Return [x, y] of the center of cell containing provided text 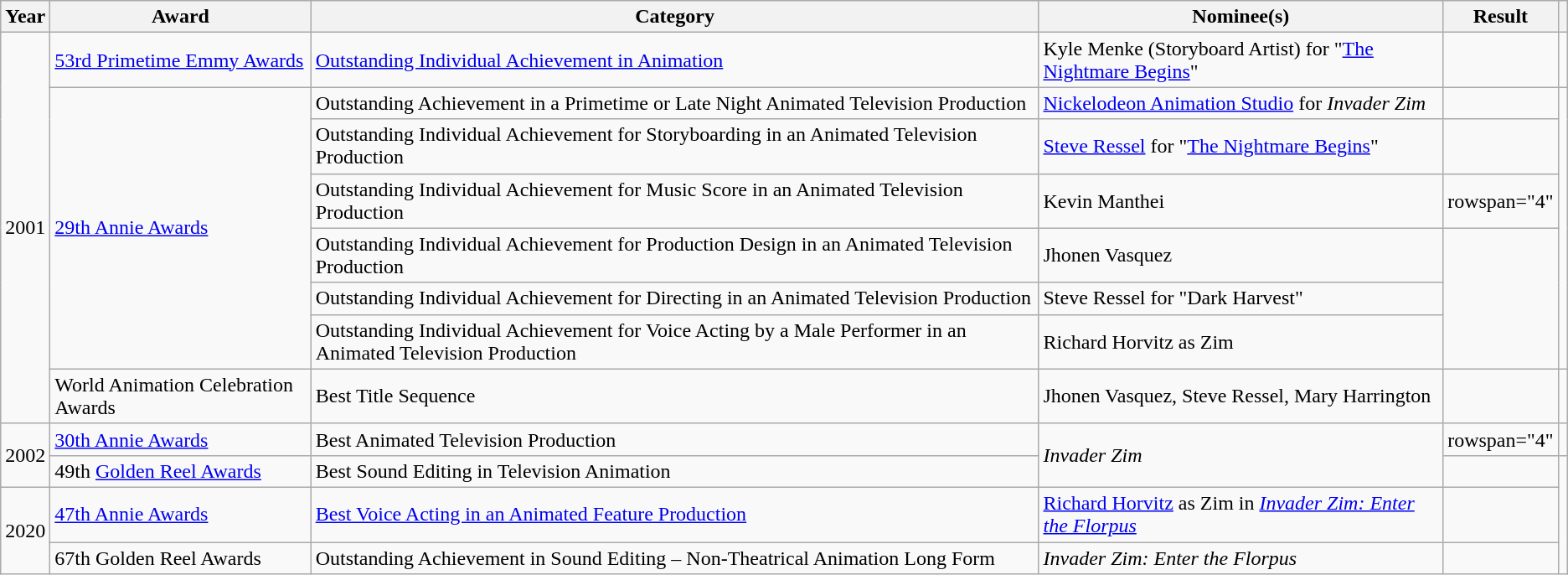
Best Sound Editing in Television Animation [675, 471]
30th Annie Awards [181, 439]
Category [675, 17]
Outstanding Individual Achievement for Music Score in an Animated Television Production [675, 201]
Steve Ressel for "Dark Harvest" [1241, 298]
Award [181, 17]
Outstanding Achievement in Sound Editing – Non-Theatrical Animation Long Form [675, 557]
47th Annie Awards [181, 515]
Jhonen Vasquez, Steve Ressel, Mary Harrington [1241, 396]
Invader Zim [1241, 455]
Steve Ressel for "The Nightmare Begins" [1241, 146]
World Animation Celebration Awards [181, 396]
Best Voice Acting in an Animated Feature Production [675, 515]
Nominee(s) [1241, 17]
67th Golden Reel Awards [181, 557]
Nickelodeon Animation Studio for Invader Zim [1241, 103]
2001 [25, 228]
Outstanding Individual Achievement for Production Design in an Animated Television Production [675, 255]
Best Title Sequence [675, 396]
Kyle Menke (Storyboard Artist) for "The Nightmare Begins" [1241, 60]
Outstanding Individual Achievement for Directing in an Animated Television Production [675, 298]
Outstanding Achievement in a Primetime or Late Night Animated Television Production [675, 103]
2020 [25, 530]
Best Animated Television Production [675, 439]
Outstanding Individual Achievement in Animation [675, 60]
29th Annie Awards [181, 228]
Year [25, 17]
2002 [25, 455]
Richard Horvitz as Zim [1241, 342]
Richard Horvitz as Zim in Invader Zim: Enter the Florpus [1241, 515]
49th Golden Reel Awards [181, 471]
Outstanding Individual Achievement for Storyboarding in an Animated Television Production [675, 146]
Kevin Manthei [1241, 201]
Result [1501, 17]
Outstanding Individual Achievement for Voice Acting by a Male Performer in an Animated Television Production [675, 342]
53rd Primetime Emmy Awards [181, 60]
Invader Zim: Enter the Florpus [1241, 557]
Jhonen Vasquez [1241, 255]
